Capture the cell that displays the provided text and extract its (X, Y) central coordinate. 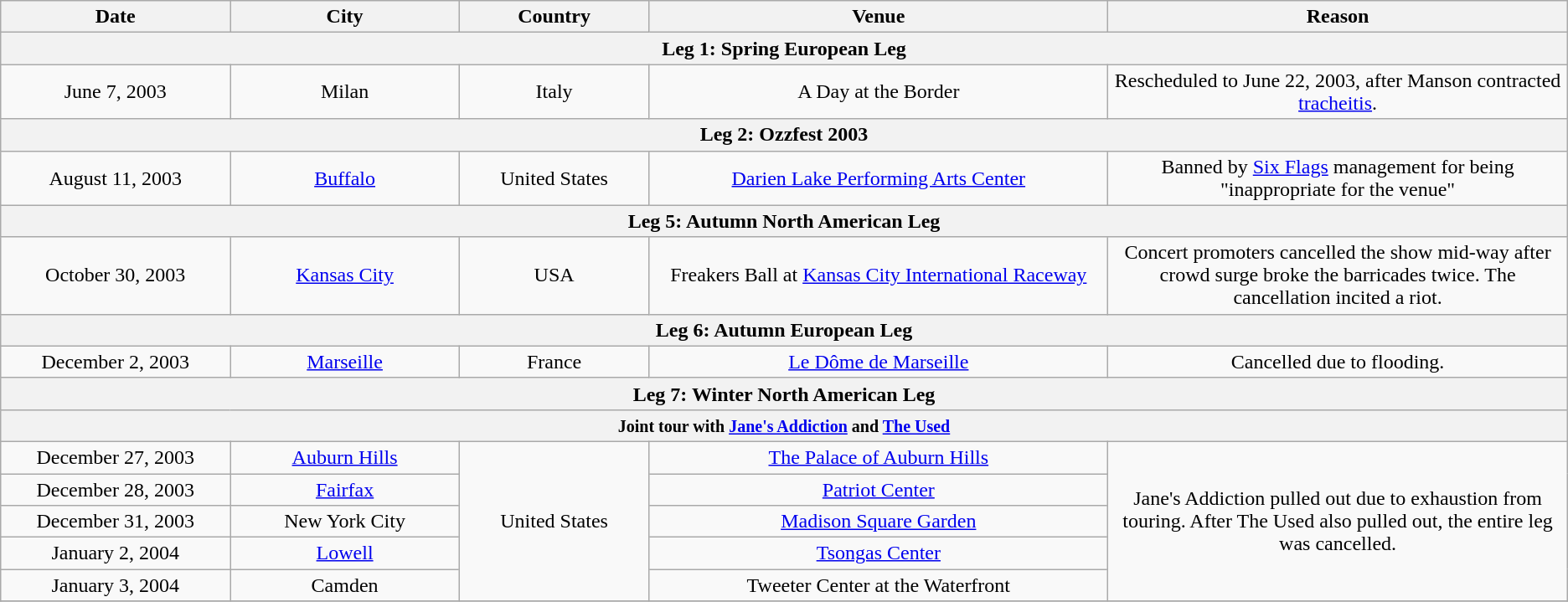
USA (554, 275)
Venue (879, 17)
January 2, 2004 (116, 553)
Buffalo (345, 178)
New York City (345, 522)
Rescheduled to June 22, 2003, after Manson contracted tracheitis. (1338, 92)
Cancelled due to flooding. (1338, 362)
Leg 1: Spring European Leg (784, 49)
A Day at the Border (879, 92)
Freakers Ball at Kansas City International Raceway (879, 275)
Camden (345, 585)
Lowell (345, 553)
Tweeter Center at the Waterfront (879, 585)
Joint tour with Jane's Addiction and The Used (784, 425)
Banned by Six Flags management for being "inappropriate for the venue" (1338, 178)
Leg 2: Ozzfest 2003 (784, 135)
December 28, 2003 (116, 490)
December 31, 2003 (116, 522)
Leg 6: Autumn European Leg (784, 330)
Concert promoters cancelled the show mid-way after crowd surge broke the barricades twice. The cancellation incited a riot. (1338, 275)
June 7, 2003 (116, 92)
Italy (554, 92)
Le Dôme de Marseille (879, 362)
October 30, 2003 (116, 275)
Reason (1338, 17)
Country (554, 17)
Patriot Center (879, 490)
January 3, 2004 (116, 585)
France (554, 362)
December 27, 2003 (116, 457)
Jane's Addiction pulled out due to exhaustion from touring. After The Used also pulled out, the entire leg was cancelled. (1338, 521)
Leg 5: Autumn North American Leg (784, 221)
Kansas City (345, 275)
Fairfax (345, 490)
City (345, 17)
Tsongas Center (879, 553)
December 2, 2003 (116, 362)
August 11, 2003 (116, 178)
Leg 7: Winter North American Leg (784, 394)
Darien Lake Performing Arts Center (879, 178)
Auburn Hills (345, 457)
Madison Square Garden (879, 522)
Date (116, 17)
Marseille (345, 362)
Milan (345, 92)
The Palace of Auburn Hills (879, 457)
